Capture the cell that displays the provided text and extract its [x, y] central coordinate. 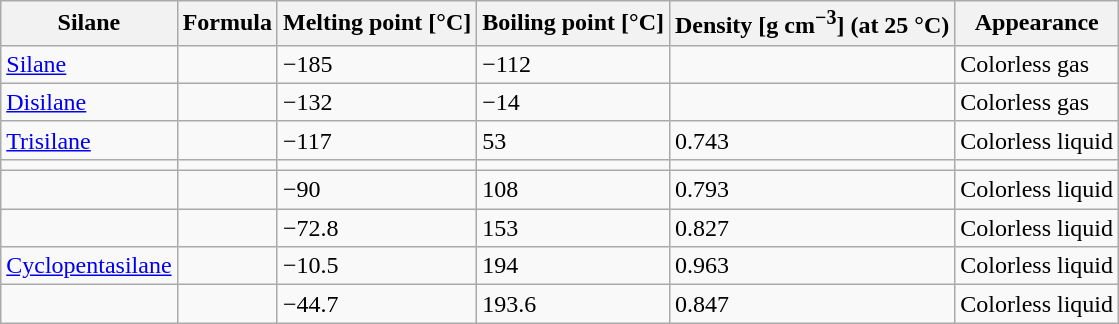
Boiling point [°C] [574, 24]
0.793 [812, 190]
0.743 [812, 140]
0.963 [812, 266]
53 [574, 140]
−185 [376, 64]
Formula [227, 24]
Appearance [1037, 24]
Trisilane [89, 140]
−112 [574, 64]
−72.8 [376, 228]
194 [574, 266]
0.827 [812, 228]
Melting point [°C] [376, 24]
−44.7 [376, 304]
Density [g cm−3] (at 25 °C) [812, 24]
−14 [574, 102]
−90 [376, 190]
193.6 [574, 304]
153 [574, 228]
−10.5 [376, 266]
Cyclopentasilane [89, 266]
108 [574, 190]
Disilane [89, 102]
−132 [376, 102]
−117 [376, 140]
0.847 [812, 304]
